Determine the (X, Y) coordinate at the center of the cell enclosing the given text.  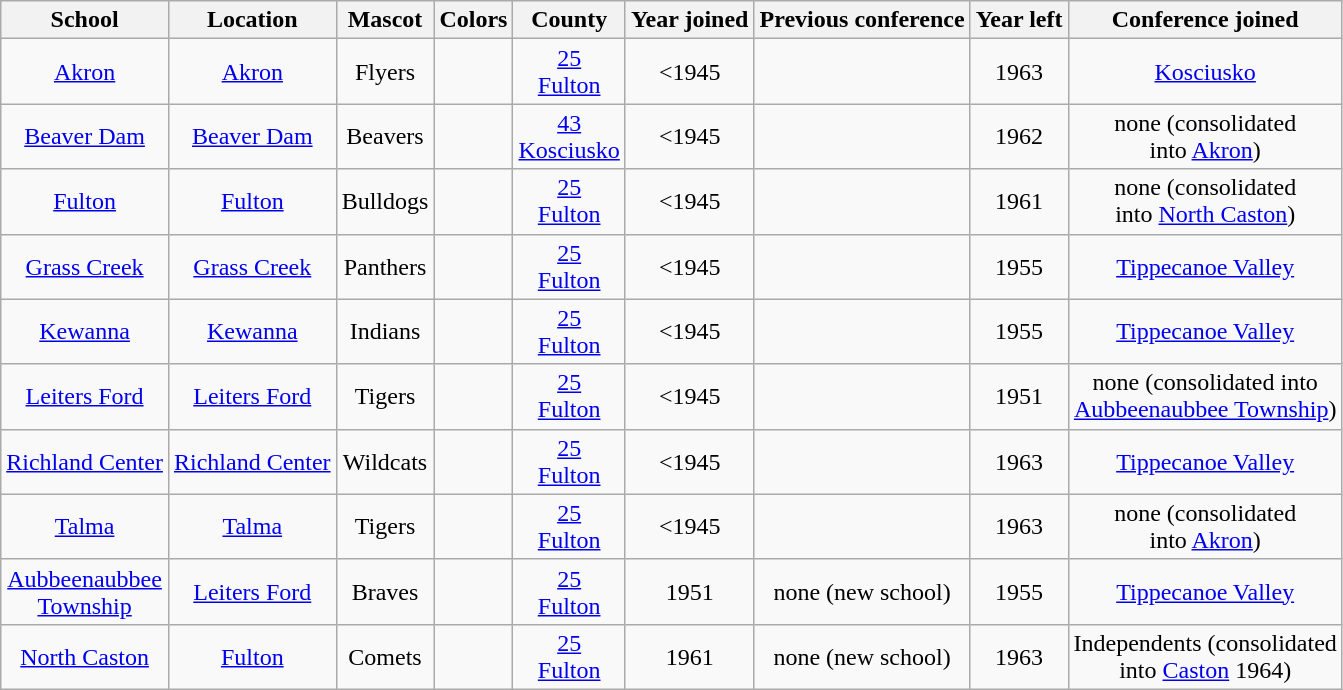
School (85, 20)
none (consolidated intoAubbeenaubbee Township) (1205, 396)
Comets (385, 656)
43 Kosciusko (569, 136)
Bulldogs (385, 202)
Beavers (385, 136)
Location (252, 20)
Wildcats (385, 462)
Indians (385, 332)
Year left (1019, 20)
Panthers (385, 266)
Conference joined (1205, 20)
Year joined (690, 20)
Previous conference (862, 20)
none (consolidatedinto North Caston) (1205, 202)
Colors (474, 20)
Aubbeenaubbee Township (85, 592)
North Caston (85, 656)
Flyers (385, 72)
County (569, 20)
Braves (385, 592)
1962 (1019, 136)
Kosciusko (1205, 72)
Independents (consolidatedinto Caston 1964) (1205, 656)
Mascot (385, 20)
